Locate the cell with the specified text and output its (x, y) center coordinate. 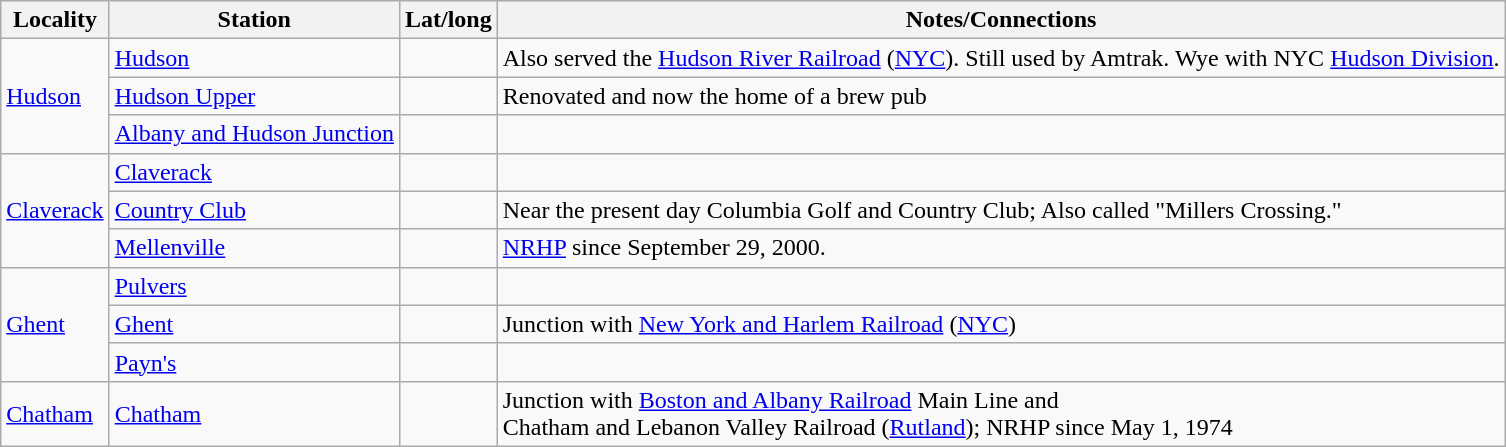
Locality (55, 20)
Mellenville (254, 248)
Albany and Hudson Junction (254, 134)
Payn's (254, 362)
Near the present day Columbia Golf and Country Club; Also called "Millers Crossing." (1001, 210)
Pulvers (254, 286)
NRHP since September 29, 2000. (1001, 248)
Also served the Hudson River Railroad (NYC). Still used by Amtrak. Wye with NYC Hudson Division. (1001, 58)
Renovated and now the home of a brew pub (1001, 96)
Junction with New York and Harlem Railroad (NYC) (1001, 324)
Station (254, 20)
Country Club (254, 210)
Hudson Upper (254, 96)
Lat/long (448, 20)
Notes/Connections (1001, 20)
Junction with Boston and Albany Railroad Main Line and Chatham and Lebanon Valley Railroad (Rutland); NRHP since May 1, 1974 (1001, 414)
